Detect which cell encompasses the target text, then output its [x, y] center coordinate. 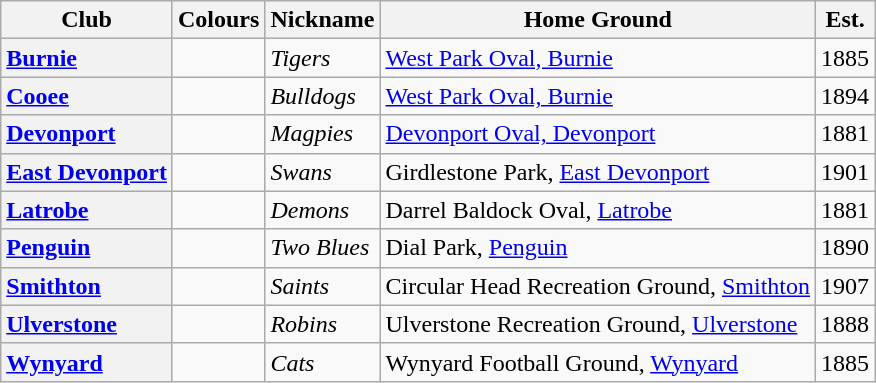
1894 [846, 96]
Nickname [322, 20]
1888 [846, 324]
East Devonport [87, 172]
Magpies [322, 134]
Robins [322, 324]
Circular Head Recreation Ground, Smithton [598, 286]
Tigers [322, 58]
1907 [846, 286]
1890 [846, 248]
Demons [322, 210]
Two Blues [322, 248]
Home Ground [598, 20]
Burnie [87, 58]
Girdlestone Park, East Devonport [598, 172]
Dial Park, Penguin [598, 248]
Darrel Baldock Oval, Latrobe [598, 210]
Ulverstone [87, 324]
Club [87, 20]
Ulverstone Recreation Ground, Ulverstone [598, 324]
Devonport Oval, Devonport [598, 134]
Penguin [87, 248]
Colours [218, 20]
1901 [846, 172]
Wynyard Football Ground, Wynyard [598, 362]
Saints [322, 286]
Cats [322, 362]
Cooee [87, 96]
Est. [846, 20]
Wynyard [87, 362]
Devonport [87, 134]
Smithton [87, 286]
Latrobe [87, 210]
Swans [322, 172]
Bulldogs [322, 96]
